Identify which cell holds the provided text, then report its (x, y) central coordinate. 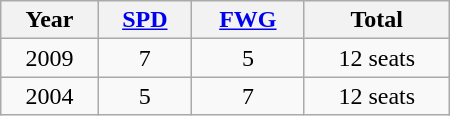
2009 (50, 58)
2004 (50, 96)
Total (376, 20)
SPD (144, 20)
FWG (248, 20)
Year (50, 20)
